Search for the cell housing the specified text and yield its (x, y) center coordinate. 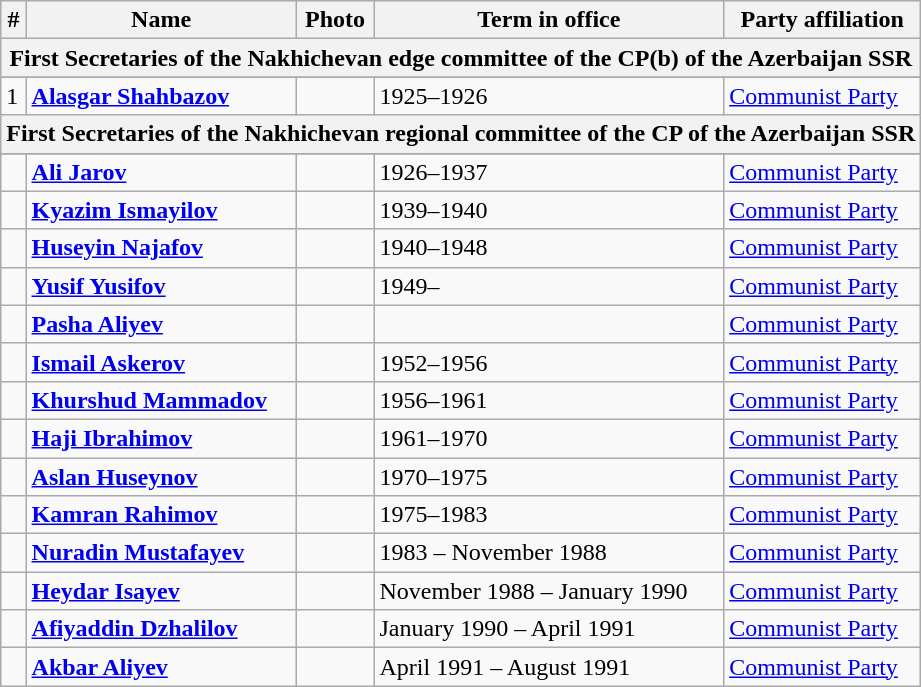
Party affiliation (822, 20)
1926–1937 (549, 172)
# (14, 20)
1961–1970 (549, 438)
First Secretaries of the Nakhichevan regional committee of the CP of the Azerbaijan SSR (461, 134)
1956–1961 (549, 400)
Name (161, 20)
Heydar Isayev (161, 591)
Afiyaddin Dzhalilov (161, 629)
Nuradin Mustafayev (161, 553)
Ismail Askerov (161, 362)
Kyazim Ismayilov (161, 210)
Kamran Rahimov (161, 515)
Yusif Yusifov (161, 286)
1 (14, 96)
Huseyin Najafov (161, 248)
Aslan Huseynov (161, 477)
Pasha Aliyev (161, 324)
1975–1983 (549, 515)
1940–1948 (549, 248)
January 1990 – April 1991 (549, 629)
1925–1926 (549, 96)
November 1988 – January 1990 (549, 591)
Term in office (549, 20)
1949– (549, 286)
1952–1956 (549, 362)
First Secretaries of the Nakhichevan edge committee of the CP(b) of the Azerbaijan SSR (461, 58)
1970–1975 (549, 477)
Akbar Aliyev (161, 667)
Alasgar Shahbazov (161, 96)
Photo (335, 20)
Ali Jarov (161, 172)
Khurshud Mammadov (161, 400)
1983 – November 1988 (549, 553)
1939–1940 (549, 210)
April 1991 – August 1991 (549, 667)
Haji Ibrahimov (161, 438)
